Output the [X, Y] coordinate of the center of the cell containing the given text.  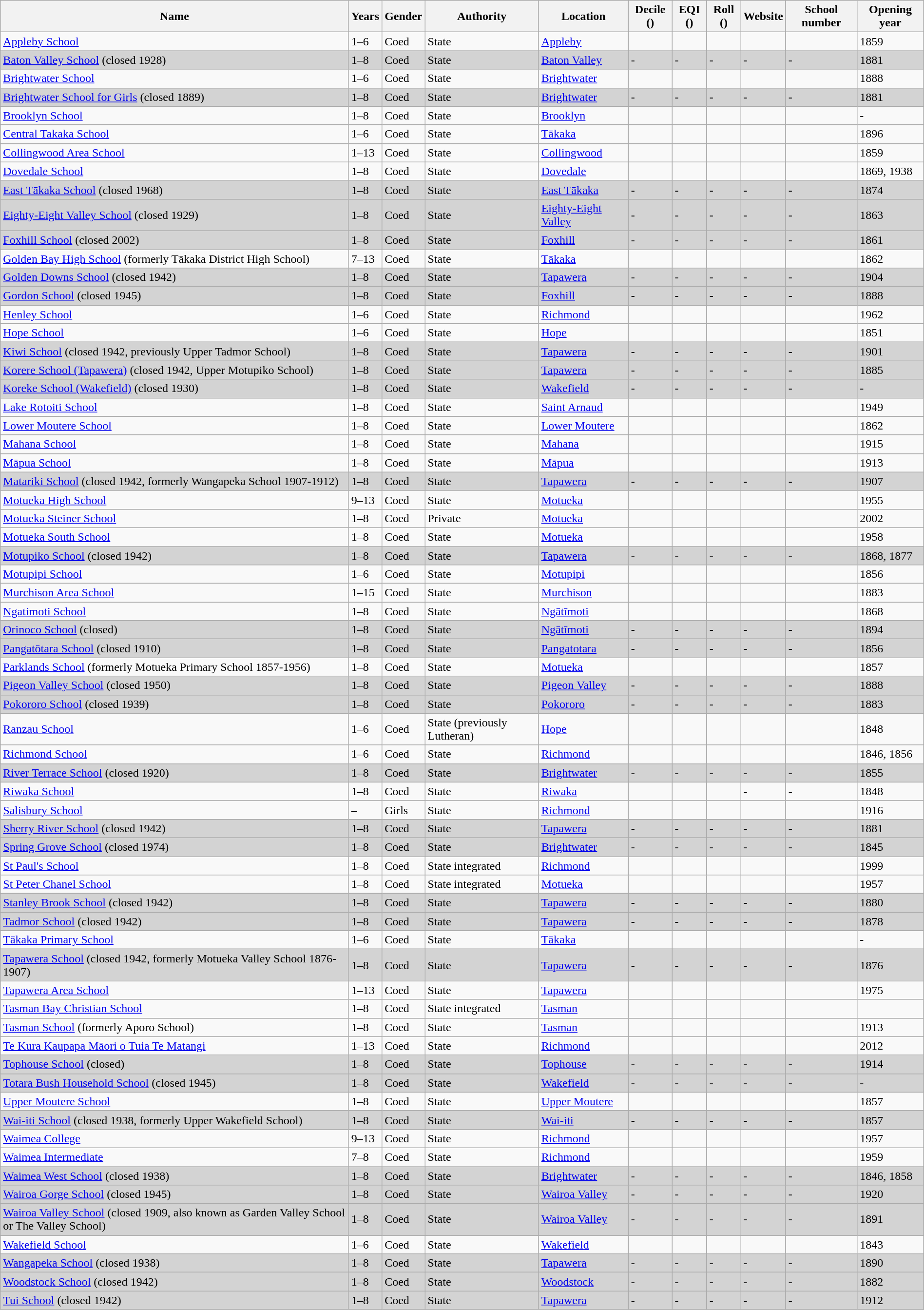
Motueka South School [174, 537]
EQI () [689, 17]
Motueka Steiner School [174, 518]
Korere School (Tapawera) (closed 1942, Upper Motupiko School) [174, 370]
Pangatōtara School (closed 1910) [174, 648]
1915 [891, 444]
1962 [891, 314]
Years [365, 17]
Mahana [583, 444]
Waimea College [174, 1138]
1878 [891, 921]
Parklands School (formerly Motueka Primary School 1857-1956) [174, 667]
Koreke School (Wakefield) (closed 1930) [174, 389]
Tasman School (formerly Aporo School) [174, 1027]
Authority [481, 17]
Appleby [583, 41]
1846, 1858 [891, 1175]
1846, 1856 [891, 754]
East Tākaka School (closed 1968) [174, 190]
Totara Bush Household School (closed 1945) [174, 1083]
1891 [891, 1220]
Motueka High School [174, 500]
Decile () [650, 17]
Website [763, 17]
1904 [891, 277]
Pangatotara [583, 648]
1912 [891, 1300]
1885 [891, 370]
Wai-iti [583, 1120]
Gender [404, 17]
2012 [891, 1046]
Woodstock [583, 1282]
Pigeon Valley [583, 685]
Foxhill School (closed 2002) [174, 240]
Gordon School (closed 1945) [174, 296]
1949 [891, 407]
Tophouse School (closed) [174, 1064]
Pokororo School (closed 1939) [174, 704]
1890 [891, 1263]
Dovedale School [174, 171]
Wakefield School [174, 1245]
Brightwater School for Girls (closed 1889) [174, 97]
Baton Valley School (closed 1928) [174, 60]
Brightwater School [174, 78]
1880 [891, 903]
Wairoa Gorge School (closed 1945) [174, 1194]
East Tākaka [583, 190]
1907 [891, 481]
Golden Downs School (closed 1942) [174, 277]
Tapawera School (closed 1942, formerly Motueka Valley School 1876-1907) [174, 965]
1920 [891, 1194]
1882 [891, 1282]
Lower Moutere School [174, 426]
Waimea West School (closed 1938) [174, 1175]
Brooklyn [583, 116]
1868, 1877 [891, 555]
1894 [891, 630]
Murchison [583, 593]
Matariki School (closed 1942, formerly Wangapeka School 1907-1912) [174, 481]
Pokororo [583, 704]
Māpua School [174, 463]
Girls [404, 810]
7–13 [365, 259]
1–15 [365, 593]
1851 [891, 333]
Spring Grove School (closed 1974) [174, 847]
Golden Bay High School (formerly Tākaka District High School) [174, 259]
Wangapeka School (closed 1938) [174, 1263]
Tadmor School (closed 1942) [174, 921]
Tasman Bay Christian School [174, 1009]
2002 [891, 518]
Lake Rotoiti School [174, 407]
1959 [891, 1157]
Murchison Area School [174, 593]
1843 [891, 1245]
St Peter Chanel School [174, 884]
7–8 [365, 1157]
1874 [891, 190]
Name [174, 17]
Riwaka School [174, 791]
1876 [891, 965]
1916 [891, 810]
Mahana School [174, 444]
1955 [891, 500]
1869, 1938 [891, 171]
Sherry River School (closed 1942) [174, 828]
Woodstock School (closed 1942) [174, 1282]
Eighty-Eight Valley School (closed 1929) [174, 215]
Motupiko School (closed 1942) [174, 555]
Eighty-Eight Valley [583, 215]
1975 [891, 990]
Motupipi [583, 574]
Baton Valley [583, 60]
Motupipi School [174, 574]
Te Kura Kaupapa Māori o Tuia Te Matangi [174, 1046]
Tophouse [583, 1064]
Opening year [891, 17]
Riwaka [583, 791]
Lower Moutere [583, 426]
Orinoco School (closed) [174, 630]
Roll () [724, 17]
Appleby School [174, 41]
Collingwood Area School [174, 153]
Location [583, 17]
Henley School [174, 314]
Collingwood [583, 153]
Richmond School [174, 754]
Ranzau School [174, 729]
1896 [891, 134]
Tapawera Area School [174, 990]
1855 [891, 773]
1901 [891, 352]
St Paul's School [174, 865]
Māpua [583, 463]
Upper Moutere School [174, 1101]
Kiwi School (closed 1942, previously Upper Tadmor School) [174, 352]
Tui School (closed 1942) [174, 1300]
Saint Arnaud [583, 407]
Waimea Intermediate [174, 1157]
1845 [891, 847]
Dovedale [583, 171]
Tākaka Primary School [174, 940]
Brooklyn School [174, 116]
Wairoa Valley School (closed 1909, also known as Garden Valley School or The Valley School) [174, 1220]
Wai-iti School (closed 1938, formerly Upper Wakefield School) [174, 1120]
Central Takaka School [174, 134]
1958 [891, 537]
1863 [891, 215]
Upper Moutere [583, 1101]
School number [821, 17]
Private [481, 518]
1914 [891, 1064]
– [365, 810]
Hope School [174, 333]
Pigeon Valley School (closed 1950) [174, 685]
1868 [891, 611]
Salisbury School [174, 810]
1999 [891, 865]
Ngatimoti School [174, 611]
River Terrace School (closed 1920) [174, 773]
1861 [891, 240]
Stanley Brook School (closed 1942) [174, 903]
State (previously Lutheran) [481, 729]
